Identify which cell holds the provided text, then report its (X, Y) central coordinate. 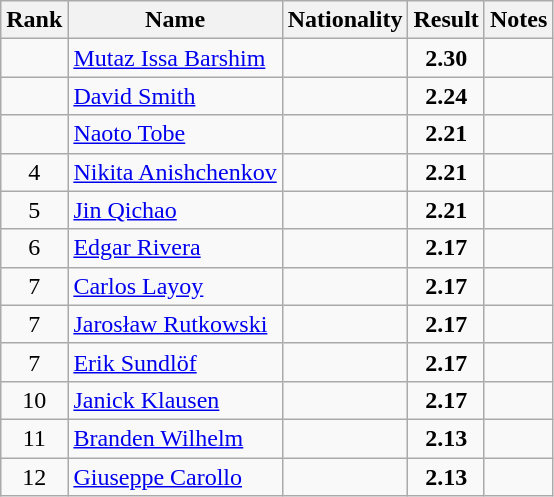
Naoto Tobe (175, 134)
10 (34, 400)
Janick Klausen (175, 400)
Nikita Anishchenkov (175, 172)
Mutaz Issa Barshim (175, 58)
Jarosław Rutkowski (175, 324)
12 (34, 477)
Rank (34, 20)
5 (34, 210)
Carlos Layoy (175, 286)
2.30 (446, 58)
Result (446, 20)
Edgar Rivera (175, 248)
Giuseppe Carollo (175, 477)
Name (175, 20)
4 (34, 172)
Branden Wilhelm (175, 438)
Notes (518, 20)
2.24 (446, 96)
6 (34, 248)
David Smith (175, 96)
Jin Qichao (175, 210)
Nationality (345, 20)
Erik Sundlöf (175, 362)
11 (34, 438)
